Scan for the cell matching the given text and deliver its (X, Y) coordinate at center. 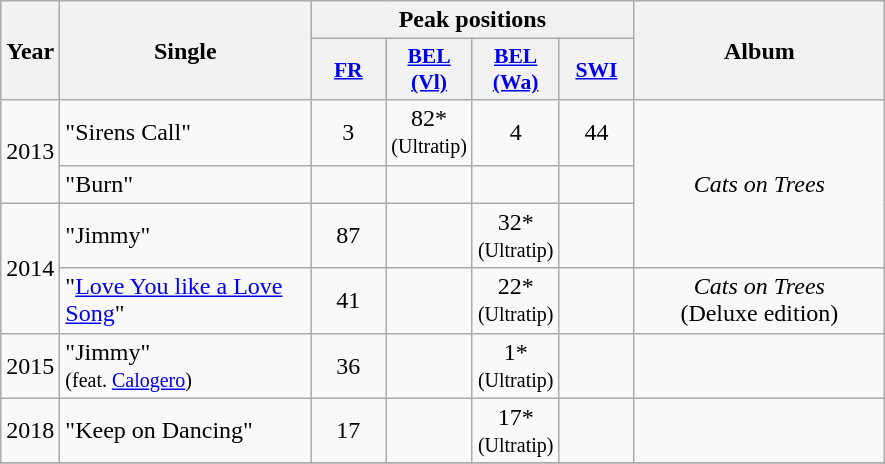
2015 (30, 366)
17*(Ultratip) (516, 430)
Album (760, 50)
"Jimmy" (186, 236)
1*(Ultratip) (516, 366)
BEL (Wa) (516, 70)
"Jimmy" (feat. Calogero) (186, 366)
32*(Ultratip) (516, 236)
Single (186, 50)
44 (596, 132)
Cats on Trees (760, 184)
Year (30, 50)
22*(Ultratip) (516, 300)
17 (348, 430)
BEL (Vl) (430, 70)
36 (348, 366)
"Keep on Dancing" (186, 430)
FR (348, 70)
"Sirens Call" (186, 132)
"Love You like a Love Song" (186, 300)
Peak positions (472, 20)
2018 (30, 430)
41 (348, 300)
4 (516, 132)
82*(Ultratip) (430, 132)
"Burn" (186, 184)
2013 (30, 152)
SWI (596, 70)
2014 (30, 268)
3 (348, 132)
Cats on Trees (Deluxe edition) (760, 300)
87 (348, 236)
